Output the (X, Y) coordinate of the center of the cell containing the given text.  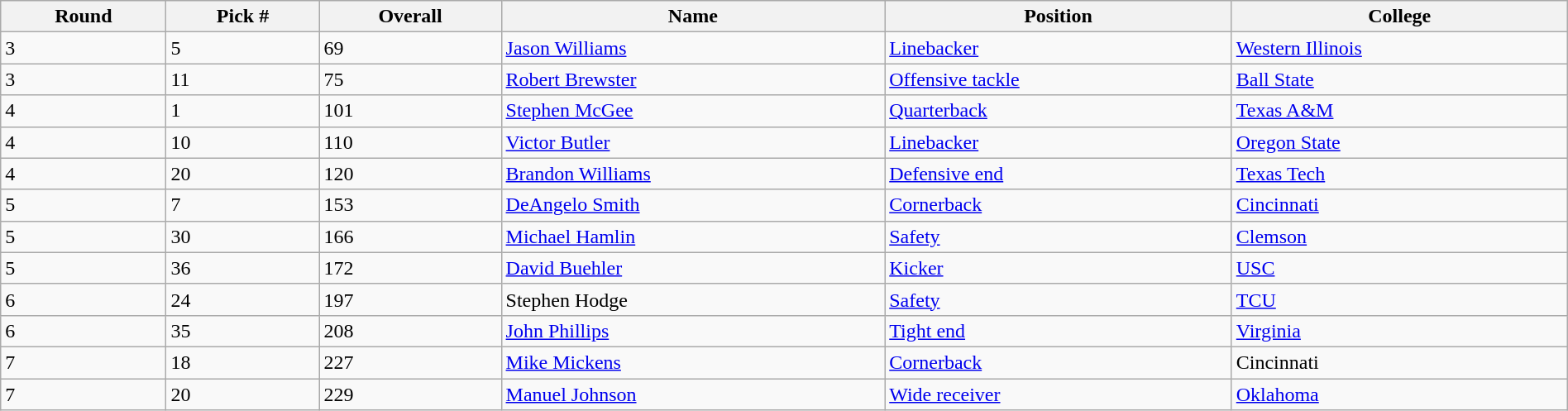
David Buehler (693, 268)
Defensive end (1059, 174)
Clemson (1399, 237)
College (1399, 17)
USC (1399, 268)
101 (410, 111)
18 (243, 362)
153 (410, 205)
Ball State (1399, 79)
Virginia (1399, 331)
166 (410, 237)
Brandon Williams (693, 174)
Wide receiver (1059, 394)
Mike Mickens (693, 362)
Oklahoma (1399, 394)
36 (243, 268)
Stephen McGee (693, 111)
Offensive tackle (1059, 79)
Michael Hamlin (693, 237)
Quarterback (1059, 111)
Name (693, 17)
Overall (410, 17)
172 (410, 268)
Tight end (1059, 331)
30 (243, 237)
Victor Butler (693, 142)
Manuel Johnson (693, 394)
TCU (1399, 299)
Oregon State (1399, 142)
35 (243, 331)
11 (243, 79)
75 (410, 79)
227 (410, 362)
110 (410, 142)
208 (410, 331)
1 (243, 111)
120 (410, 174)
Round (84, 17)
197 (410, 299)
John Phillips (693, 331)
DeAngelo Smith (693, 205)
Stephen Hodge (693, 299)
Kicker (1059, 268)
Texas A&M (1399, 111)
Robert Brewster (693, 79)
Jason Williams (693, 48)
229 (410, 394)
Western Illinois (1399, 48)
10 (243, 142)
Pick # (243, 17)
Position (1059, 17)
24 (243, 299)
Texas Tech (1399, 174)
69 (410, 48)
